Detect which cell encompasses the target text, then output its (x, y) center coordinate. 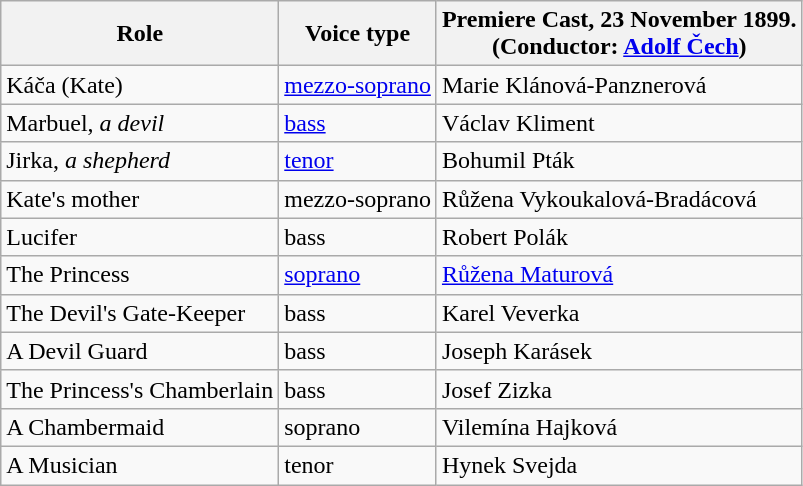
Vilemína Hajková (619, 427)
Kate's mother (140, 199)
A Chambermaid (140, 427)
The Princess (140, 275)
Voice type (358, 34)
Václav Kliment (619, 123)
The Princess's Chamberlain (140, 389)
Marie Klánová-Panznerová (619, 85)
Joseph Karásek (619, 351)
Lucifer (140, 237)
Role (140, 34)
Jirka, a shepherd (140, 161)
Hynek Svejda (619, 465)
Růžena Vykoukalová-Bradácová (619, 199)
Josef Zizka (619, 389)
A Devil Guard (140, 351)
Marbuel, a devil (140, 123)
Premiere Cast, 23 November 1899.(Conductor: Adolf Čech) (619, 34)
Bohumil Pták (619, 161)
Robert Polák (619, 237)
Káča (Kate) (140, 85)
A Musician (140, 465)
Karel Veverka (619, 313)
The Devil's Gate-Keeper (140, 313)
Růžena Maturová (619, 275)
